Locate the cell with the specified text and output its [x, y] center coordinate. 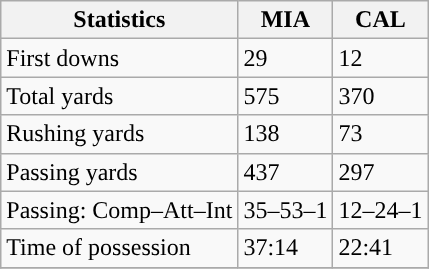
575 [286, 96]
370 [380, 96]
12–24–1 [380, 210]
138 [286, 134]
CAL [380, 20]
Time of possession [120, 248]
Statistics [120, 20]
12 [380, 58]
MIA [286, 20]
Passing yards [120, 172]
First downs [120, 58]
37:14 [286, 248]
29 [286, 58]
Rushing yards [120, 134]
22:41 [380, 248]
Total yards [120, 96]
Passing: Comp–Att–Int [120, 210]
35–53–1 [286, 210]
437 [286, 172]
297 [380, 172]
73 [380, 134]
